Determine the [x, y] coordinate at the center of the cell enclosing the given text.  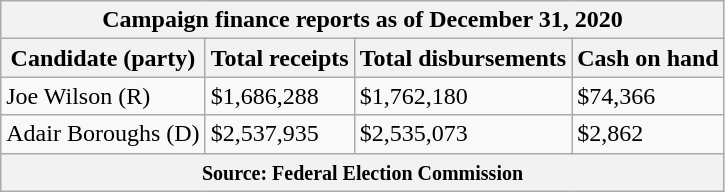
$1,762,180 [463, 96]
$2,862 [648, 134]
$2,535,073 [463, 134]
$74,366 [648, 96]
Candidate (party) [103, 58]
Total receipts [280, 58]
Cash on hand [648, 58]
Total disbursements [463, 58]
$2,537,935 [280, 134]
Source: Federal Election Commission [362, 172]
Joe Wilson (R) [103, 96]
$1,686,288 [280, 96]
Campaign finance reports as of December 31, 2020 [362, 20]
Adair Boroughs (D) [103, 134]
